Detect which cell encompasses the target text, then output its (x, y) center coordinate. 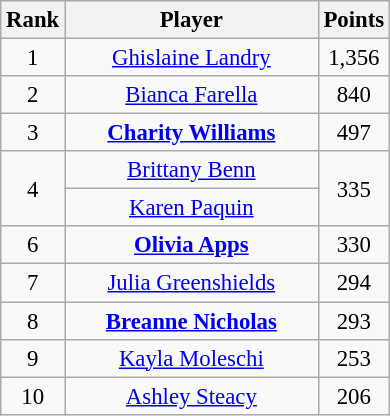
294 (354, 283)
330 (354, 245)
Player (192, 20)
840 (354, 95)
Bianca Farella (192, 95)
Ghislaine Landry (192, 58)
1,356 (354, 58)
4 (33, 188)
3 (33, 133)
253 (354, 358)
7 (33, 283)
Julia Greenshields (192, 283)
1 (33, 58)
2 (33, 95)
Breanne Nicholas (192, 321)
497 (354, 133)
Ashley Steacy (192, 396)
Olivia Apps (192, 245)
293 (354, 321)
Karen Paquin (192, 208)
9 (33, 358)
Charity Williams (192, 133)
206 (354, 396)
8 (33, 321)
6 (33, 245)
Brittany Benn (192, 170)
10 (33, 396)
Rank (33, 20)
Points (354, 20)
Kayla Moleschi (192, 358)
335 (354, 188)
